Determine the (X, Y) coordinate at the center of the cell enclosing the given text.  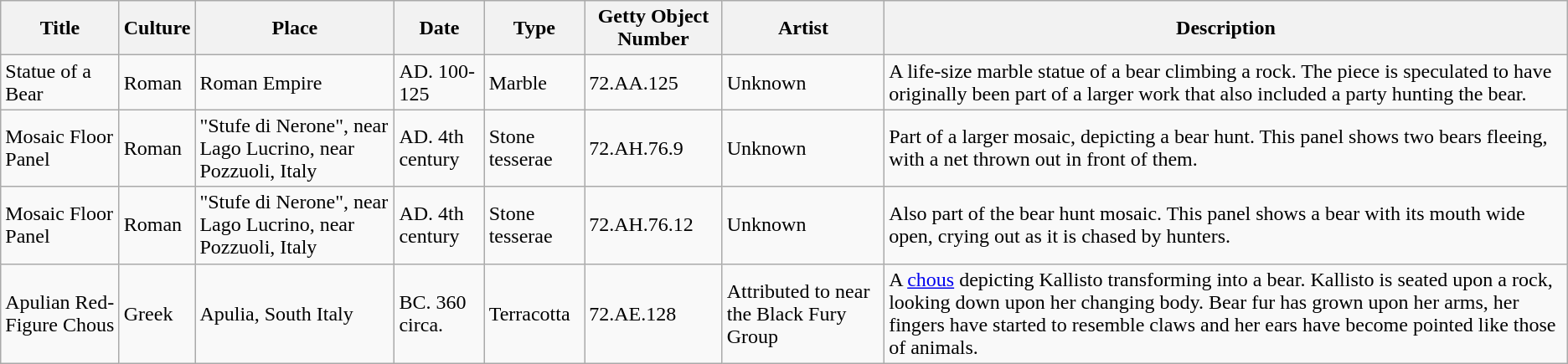
BC. 360 circa. (439, 313)
Greek (157, 313)
72.AH.76.9 (653, 148)
Type (534, 28)
Apulian Red-Figure Chous (60, 313)
72.AE.128 (653, 313)
72.AA.125 (653, 82)
Marble (534, 82)
Attributed to near the Black Fury Group (802, 313)
Getty Object Number (653, 28)
Description (1226, 28)
Culture (157, 28)
72.AH.76.12 (653, 225)
Title (60, 28)
Also part of the bear hunt mosaic. This panel shows a bear with its mouth wide open, crying out as it is chased by hunters. (1226, 225)
Terracotta (534, 313)
Statue of a Bear (60, 82)
Roman Empire (295, 82)
Artist (802, 28)
AD. 100-125 (439, 82)
Apulia, South Italy (295, 313)
Part of a larger mosaic, depicting a bear hunt. This panel shows two bears fleeing, with a net thrown out in front of them. (1226, 148)
Date (439, 28)
Place (295, 28)
